Find where the given text appears and provide that cell's center as (X, Y) coordinate. 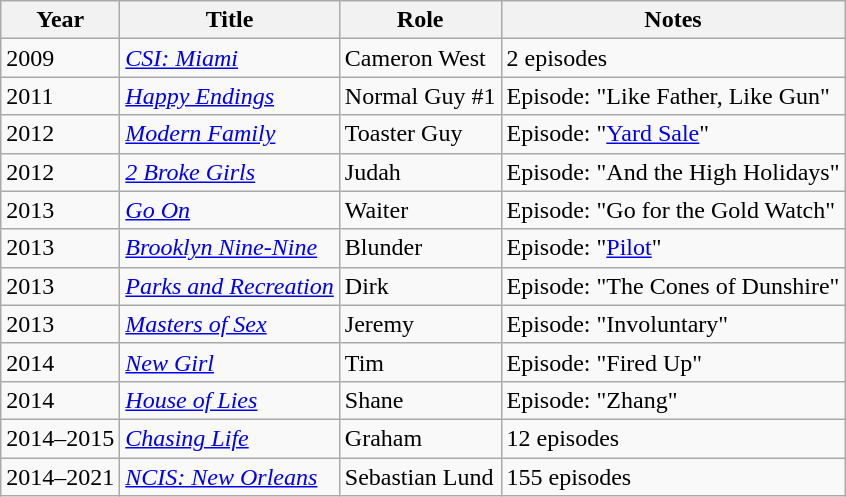
Normal Guy #1 (420, 96)
Notes (673, 20)
Episode: "Go for the Gold Watch" (673, 210)
Episode: "Pilot" (673, 248)
Brooklyn Nine-Nine (230, 248)
Episode: "Involuntary" (673, 324)
Sebastian Lund (420, 477)
Role (420, 20)
Modern Family (230, 134)
Title (230, 20)
Blunder (420, 248)
Graham (420, 438)
12 episodes (673, 438)
2009 (60, 58)
Episode: "Yard Sale" (673, 134)
Tim (420, 362)
2014–2015 (60, 438)
Masters of Sex (230, 324)
Waiter (420, 210)
Jeremy (420, 324)
Cameron West (420, 58)
2 Broke Girls (230, 172)
NCIS: New Orleans (230, 477)
House of Lies (230, 400)
Year (60, 20)
Episode: "Like Father, Like Gun" (673, 96)
2014–2021 (60, 477)
Go On (230, 210)
2 episodes (673, 58)
155 episodes (673, 477)
2011 (60, 96)
Happy Endings (230, 96)
Episode: "The Cones of Dunshire" (673, 286)
Episode: "And the High Holidays" (673, 172)
Parks and Recreation (230, 286)
Toaster Guy (420, 134)
Shane (420, 400)
Chasing Life (230, 438)
New Girl (230, 362)
Episode: "Fired Up" (673, 362)
Dirk (420, 286)
Judah (420, 172)
Episode: "Zhang" (673, 400)
CSI: Miami (230, 58)
